Extract the (X, Y) coordinate from the center of the cell holding the provided text.  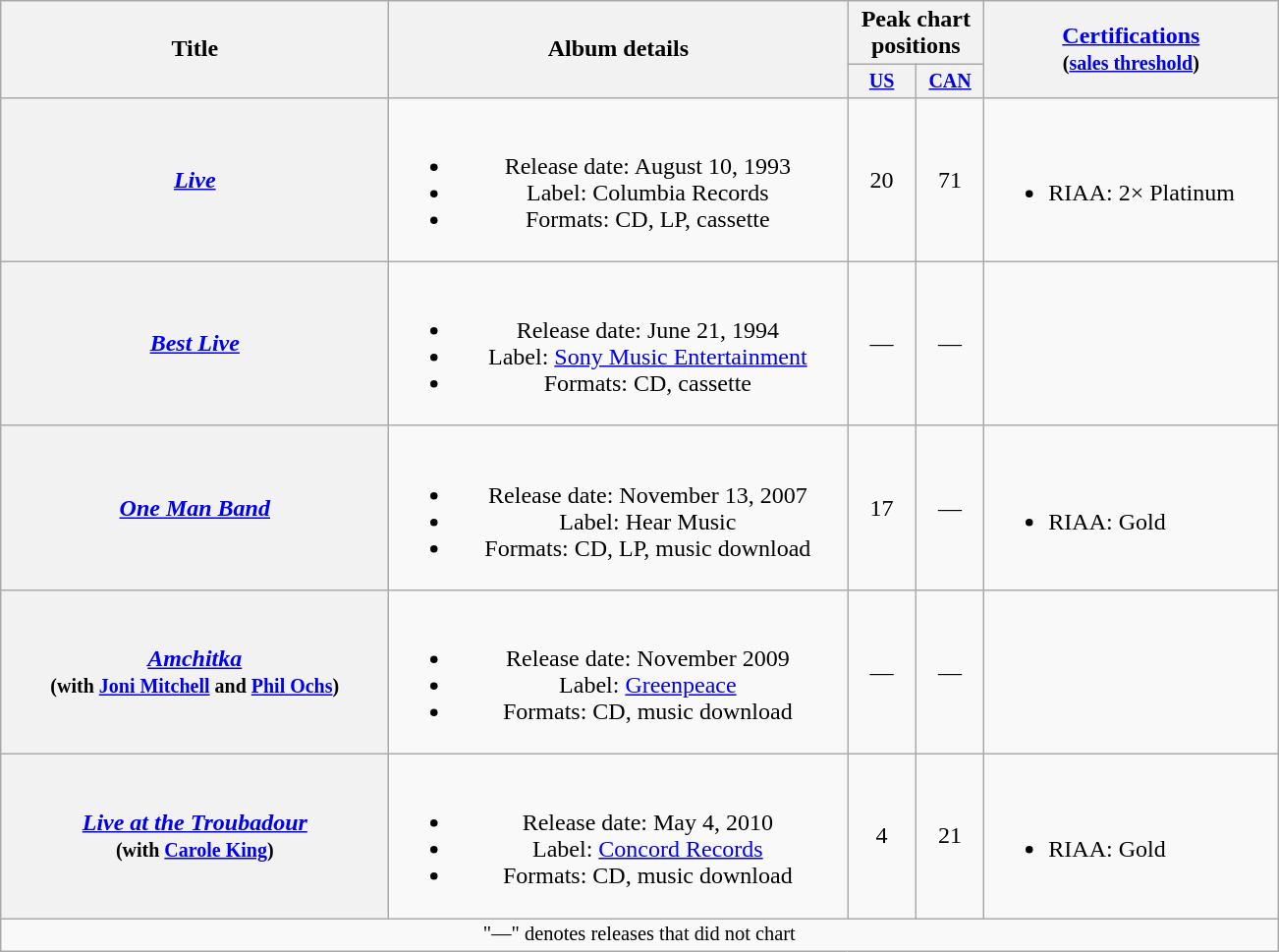
Best Live (195, 344)
Release date: June 21, 1994Label: Sony Music EntertainmentFormats: CD, cassette (619, 344)
One Man Band (195, 507)
Release date: November 13, 2007Label: Hear MusicFormats: CD, LP, music download (619, 507)
CAN (949, 81)
Live (195, 179)
17 (882, 507)
"—" denotes releases that did not chart (639, 935)
Amchitka(with Joni Mitchell and Phil Ochs) (195, 672)
US (882, 81)
Release date: May 4, 2010Label: Concord RecordsFormats: CD, music download (619, 837)
Release date: November 2009Label: GreenpeaceFormats: CD, music download (619, 672)
4 (882, 837)
Peak chartpositions (916, 33)
Album details (619, 49)
Live at the Troubadour(with Carole King) (195, 837)
20 (882, 179)
Certifications(sales threshold) (1132, 49)
Release date: August 10, 1993Label: Columbia RecordsFormats: CD, LP, cassette (619, 179)
RIAA: 2× Platinum (1132, 179)
Title (195, 49)
71 (949, 179)
21 (949, 837)
